Capture the cell that displays the provided text and extract its [X, Y] central coordinate. 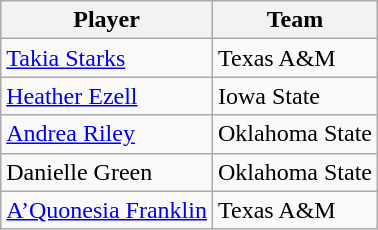
Heather Ezell [107, 96]
Iowa State [294, 96]
Danielle Green [107, 172]
Player [107, 20]
Andrea Riley [107, 134]
Team [294, 20]
A’Quonesia Franklin [107, 210]
Takia Starks [107, 58]
